Provide the [X, Y] coordinate of the cell's center where the given text is located.  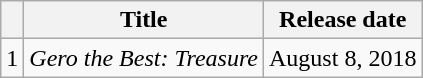
Title [144, 20]
Gero the Best: Treasure [144, 58]
1 [12, 58]
Release date [343, 20]
August 8, 2018 [343, 58]
